Return (X, Y) of the center of cell containing provided text 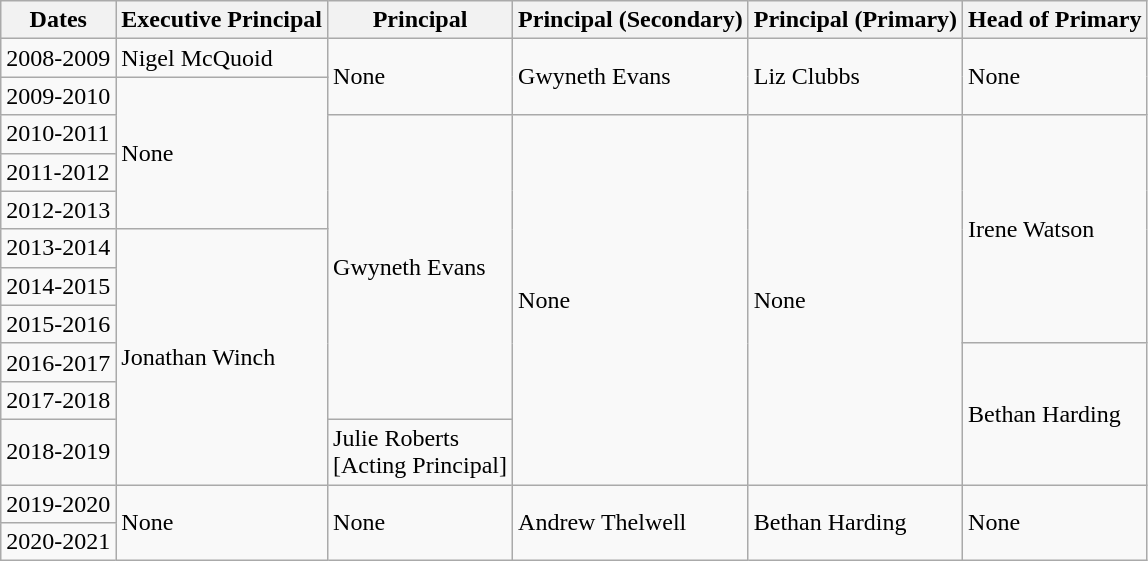
Head of Primary (1055, 20)
Irene Watson (1055, 229)
2012-2013 (58, 210)
Dates (58, 20)
2014-2015 (58, 286)
2009-2010 (58, 96)
2018-2019 (58, 452)
Principal (Primary) (855, 20)
2013-2014 (58, 248)
Principal (Secondary) (631, 20)
2011-2012 (58, 172)
Principal (420, 20)
2008-2009 (58, 58)
Andrew Thelwell (631, 522)
2017-2018 (58, 400)
Liz Clubbs (855, 77)
Nigel McQuoid (222, 58)
Executive Principal (222, 20)
2019-2020 (58, 503)
Jonathan Winch (222, 356)
Julie Roberts[Acting Principal] (420, 452)
2010-2011 (58, 134)
2016-2017 (58, 362)
2015-2016 (58, 324)
2020-2021 (58, 542)
